Identify which cell holds the provided text, then report its [X, Y] central coordinate. 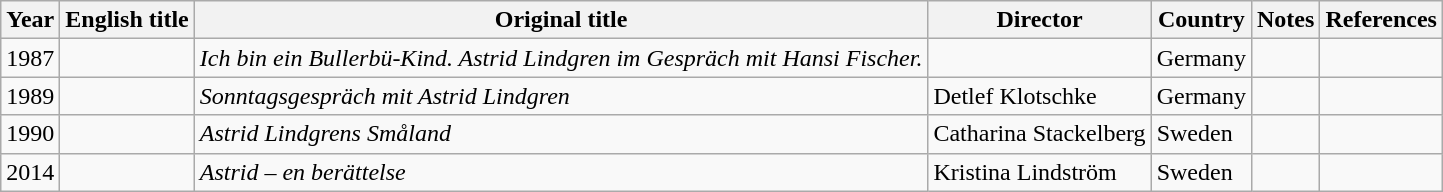
English title [127, 20]
1990 [30, 134]
Astrid Lindgrens Småland [561, 134]
Notes [1285, 20]
1987 [30, 58]
Ich bin ein Bullerbü-Kind. Astrid Lindgren im Gespräch mit Hansi Fischer. [561, 58]
Catharina Stackelberg [1040, 134]
Astrid – en berättelse [561, 172]
References [1382, 20]
Sonntagsgespräch mit Astrid Lindgren [561, 96]
1989 [30, 96]
Director [1040, 20]
Year [30, 20]
Country [1201, 20]
Original title [561, 20]
Detlef Klotschke [1040, 96]
Kristina Lindström [1040, 172]
2014 [30, 172]
